Find where the given text appears and provide that cell's center as [X, Y] coordinate. 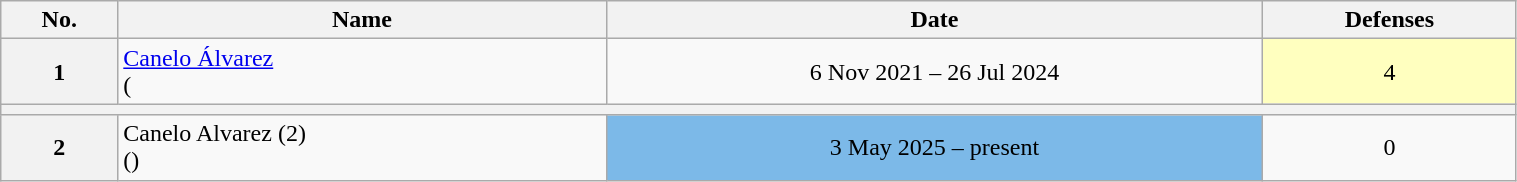
Canelo Álvarez( [362, 72]
3 May 2025 – present [934, 148]
4 [1390, 72]
Date [934, 20]
Defenses [1390, 20]
2 [60, 148]
Name [362, 20]
1 [60, 72]
0 [1390, 148]
No. [60, 20]
6 Nov 2021 – 26 Jul 2024 [934, 72]
Canelo Alvarez (2)() [362, 148]
